Search for the cell housing the specified text and yield its (x, y) center coordinate. 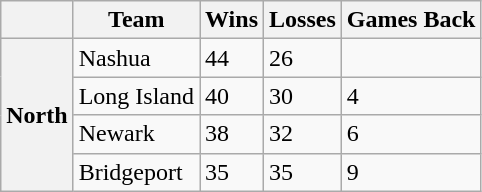
44 (232, 58)
Bridgeport (136, 172)
Nashua (136, 58)
30 (303, 96)
Team (136, 20)
9 (411, 172)
Games Back (411, 20)
North (37, 115)
Long Island (136, 96)
40 (232, 96)
4 (411, 96)
Wins (232, 20)
38 (232, 134)
Losses (303, 20)
Newark (136, 134)
32 (303, 134)
26 (303, 58)
6 (411, 134)
